Scan for the cell matching the given text and deliver its [x, y] coordinate at center. 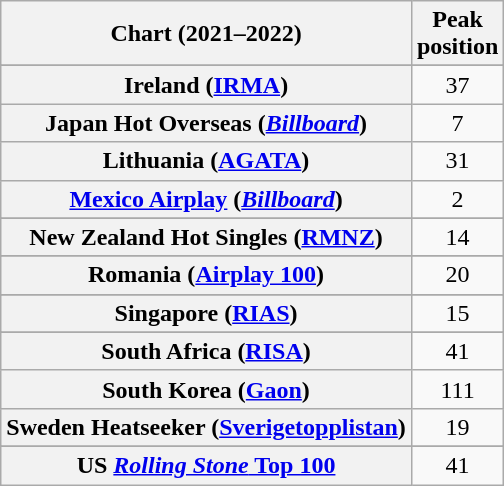
US Rolling Stone Top 100 [206, 465]
19 [457, 427]
2 [457, 199]
14 [457, 237]
Singapore (RIAS) [206, 313]
37 [457, 85]
South Korea (Gaon) [206, 389]
Ireland (IRMA) [206, 85]
Japan Hot Overseas (Billboard) [206, 123]
20 [457, 275]
Lithuania (AGATA) [206, 161]
Mexico Airplay (Billboard) [206, 199]
Sweden Heatseeker (Sverigetopplistan) [206, 427]
New Zealand Hot Singles (RMNZ) [206, 237]
Chart (2021–2022) [206, 34]
Peakposition [457, 34]
111 [457, 389]
South Africa (RISA) [206, 351]
7 [457, 123]
15 [457, 313]
31 [457, 161]
Romania (Airplay 100) [206, 275]
